Find where the given text appears and provide that cell's center as (X, Y) coordinate. 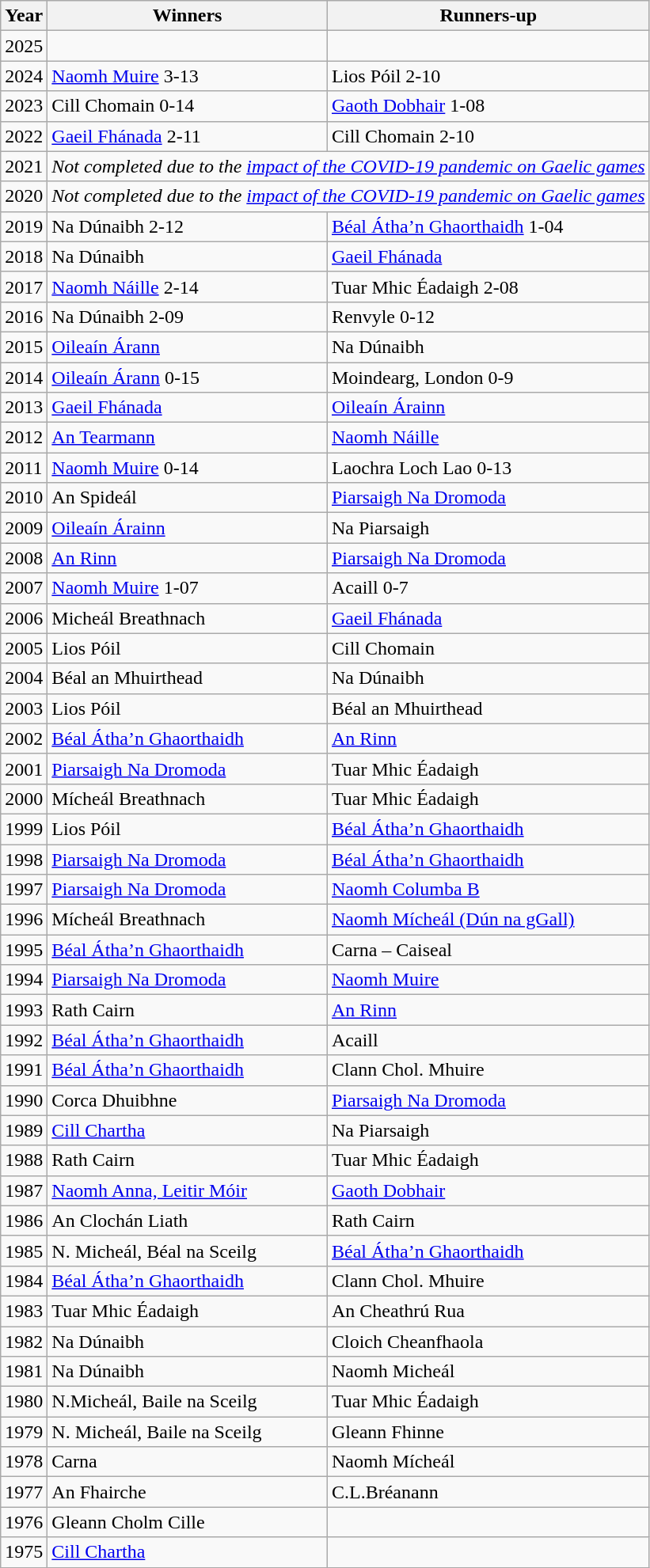
Naomh Muire 3-13 (188, 76)
Oileaín Árann 0-15 (188, 378)
2014 (24, 378)
1992 (24, 1040)
An Spideál (188, 498)
1991 (24, 1070)
1995 (24, 950)
Gaoth Dobhair 1-08 (488, 106)
2023 (24, 106)
Cloich Cheanfhaola (488, 1342)
Gaeil Fhánada 2-11 (188, 136)
An Cheathrú Rua (488, 1311)
Naomh Anna, Leitir Móir (188, 1190)
1985 (24, 1251)
1978 (24, 1462)
2010 (24, 498)
Béal Átha’n Ghaorthaidh 1-04 (488, 226)
1980 (24, 1402)
2016 (24, 317)
2024 (24, 76)
Tuar Mhic Éadaigh 2-08 (488, 287)
Cill Chomain (488, 648)
Runners-up (488, 16)
Gaoth Dobhair (488, 1190)
Na Dúnaibh 2-09 (188, 317)
2017 (24, 287)
2000 (24, 799)
2021 (24, 166)
Acaill 0-7 (488, 588)
1987 (24, 1190)
N.Micheál, Baile na Sceilg (188, 1402)
2008 (24, 558)
Naomh Náille 2-14 (188, 287)
1997 (24, 890)
Naomh Muire 1-07 (188, 588)
1976 (24, 1522)
1981 (24, 1372)
Corca Dhuibhne (188, 1100)
2004 (24, 678)
1988 (24, 1160)
1990 (24, 1100)
2022 (24, 136)
2013 (24, 408)
Gleann Cholm Cille (188, 1522)
2003 (24, 708)
Gleann Fhinne (488, 1432)
Naomh Micheál (488, 1372)
2001 (24, 769)
1983 (24, 1311)
1996 (24, 920)
Micheál Breathnach (188, 618)
2006 (24, 618)
Year (24, 16)
1989 (24, 1130)
2002 (24, 738)
2007 (24, 588)
Naomh Columba B (488, 890)
2025 (24, 46)
Naomh Náille (488, 438)
1977 (24, 1492)
2009 (24, 528)
1994 (24, 980)
Naomh Muire 0-14 (188, 468)
2015 (24, 347)
1975 (24, 1552)
Naomh Mícheál (Dún na gGall) (488, 920)
1998 (24, 859)
Carna – Caiseal (488, 950)
Winners (188, 16)
2018 (24, 256)
2019 (24, 226)
Cill Chomain 2-10 (488, 136)
Lios Póil 2-10 (488, 76)
N. Micheál, Baile na Sceilg (188, 1432)
2011 (24, 468)
An Tearmann (188, 438)
1993 (24, 1010)
1982 (24, 1342)
2005 (24, 648)
1986 (24, 1221)
1984 (24, 1281)
Carna (188, 1462)
An Fhairche (188, 1492)
Acaill (488, 1040)
An Clochán Liath (188, 1221)
C.L.Bréanann (488, 1492)
Moindearg, London 0-9 (488, 378)
2012 (24, 438)
Oileaín Árann (188, 347)
Cill Chomain 0-14 (188, 106)
Laochra Loch Lao 0-13 (488, 468)
2020 (24, 196)
Naomh Mícheál (488, 1462)
N. Micheál, Béal na Sceilg (188, 1251)
Na Dúnaibh 2-12 (188, 226)
Renvyle 0-12 (488, 317)
1979 (24, 1432)
Naomh Muire (488, 980)
1999 (24, 829)
